For the text-containing cell, return its midpoint in [X, Y] coordinate format. 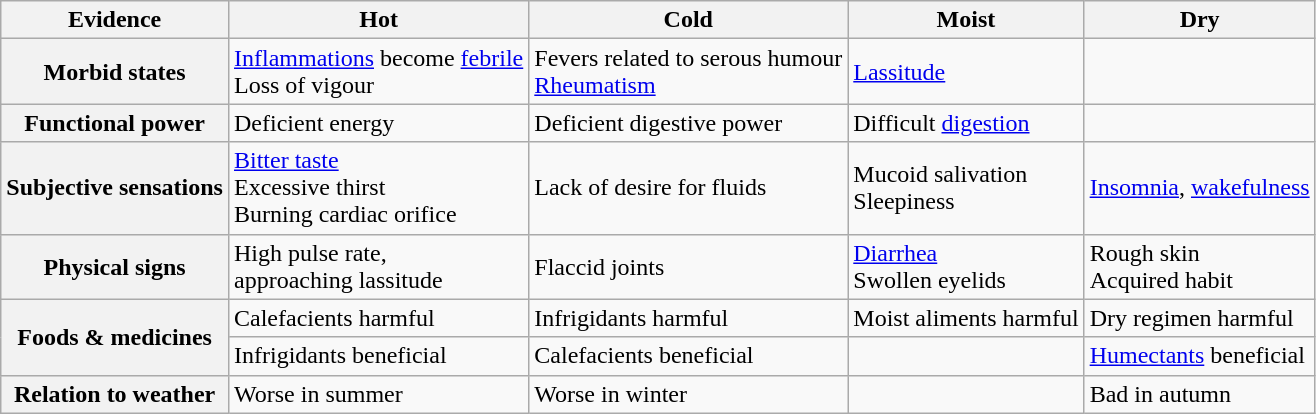
Infrigidants harmful [688, 318]
Calefacients beneficial [688, 356]
Rough skin Acquired habit [1200, 266]
Hot [378, 20]
Worse in winter [688, 394]
Mucoid salivation Sleepiness [966, 188]
Foods & medicines [115, 337]
Dry regimen harmful [1200, 318]
Insomnia, wakefulness [1200, 188]
Calefacients harmful [378, 318]
Morbid states [115, 72]
Difficult digestion [966, 123]
Deficient energy [378, 123]
Inflammations become febrile Loss of vigour [378, 72]
Lassitude [966, 72]
Evidence [115, 20]
Diarrhea Swollen eyelids [966, 266]
Worse in summer [378, 394]
Moist aliments harmful [966, 318]
Moist [966, 20]
Dry [1200, 20]
Deficient digestive power [688, 123]
Humectants beneficial [1200, 356]
Subjective sensations [115, 188]
Flaccid joints [688, 266]
Bad in autumn [1200, 394]
Relation to weather [115, 394]
Fevers related to serous humour Rheumatism [688, 72]
High pulse rate, approaching lassitude [378, 266]
Infrigidants beneficial [378, 356]
Lack of desire for fluids [688, 188]
Bitter taste Excessive thirst Burning cardiac orifice [378, 188]
Physical signs [115, 266]
Cold [688, 20]
Functional power [115, 123]
